Extract the (x, y) coordinate from the center of the cell holding the provided text.  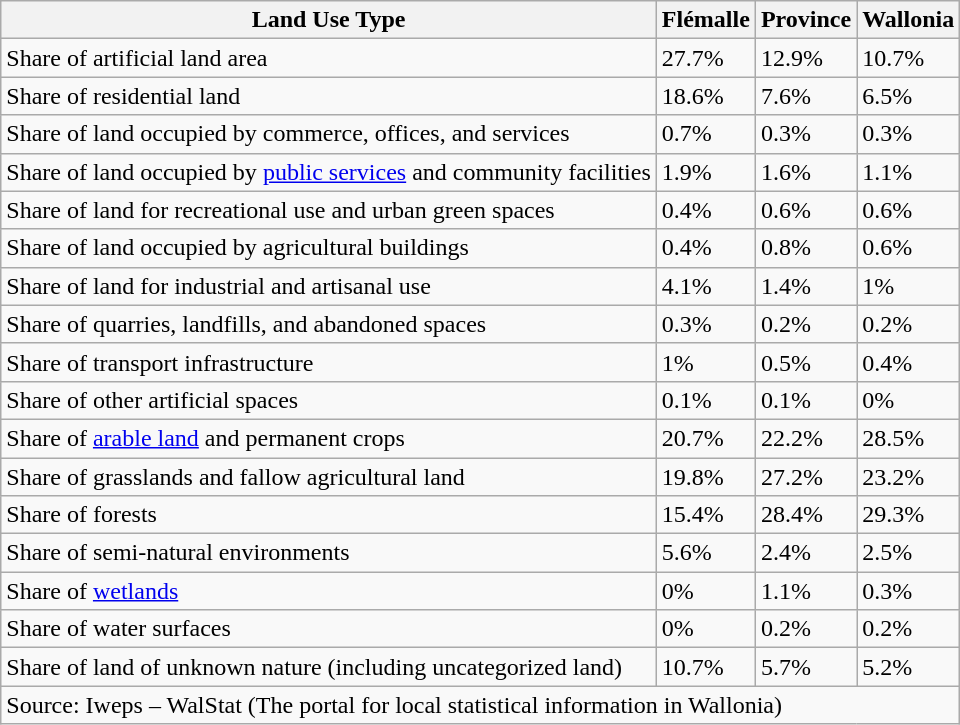
Share of artificial land area (329, 58)
Share of land of unknown nature (including uncategorized land) (329, 667)
Share of residential land (329, 96)
Share of semi-natural environments (329, 553)
7.6% (806, 96)
0.5% (806, 362)
Share of land for recreational use and urban green spaces (329, 210)
Wallonia (908, 20)
Share of land occupied by public services and community facilities (329, 172)
12.9% (806, 58)
Share of arable land and permanent crops (329, 438)
Share of quarries, landfills, and abandoned spaces (329, 324)
Share of grasslands and fallow agricultural land (329, 477)
1.4% (806, 286)
Share of water surfaces (329, 629)
20.7% (706, 438)
Share of wetlands (329, 591)
Source: Iweps – WalStat (The portal for local statistical information in Wallonia) (480, 705)
Province (806, 20)
Share of transport infrastructure (329, 362)
19.8% (706, 477)
2.5% (908, 553)
28.5% (908, 438)
2.4% (806, 553)
28.4% (806, 515)
22.2% (806, 438)
Share of forests (329, 515)
0.8% (806, 248)
1.9% (706, 172)
29.3% (908, 515)
Share of land for industrial and artisanal use (329, 286)
5.7% (806, 667)
18.6% (706, 96)
6.5% (908, 96)
5.2% (908, 667)
Share of land occupied by commerce, offices, and services (329, 134)
23.2% (908, 477)
1.6% (806, 172)
27.7% (706, 58)
27.2% (806, 477)
Flémalle (706, 20)
Share of land occupied by agricultural buildings (329, 248)
5.6% (706, 553)
15.4% (706, 515)
Land Use Type (329, 20)
Share of other artificial spaces (329, 400)
0.7% (706, 134)
4.1% (706, 286)
